Capture the cell that displays the provided text and extract its [X, Y] central coordinate. 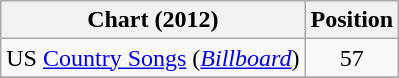
57 [352, 58]
Position [352, 20]
US Country Songs (Billboard) [153, 58]
Chart (2012) [153, 20]
